For the text-containing cell, return its midpoint in (X, Y) coordinate format. 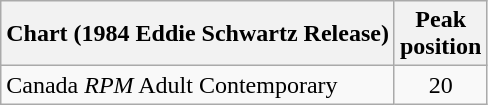
Peakposition (440, 34)
Canada RPM Adult Contemporary (198, 85)
Chart (1984 Eddie Schwartz Release) (198, 34)
20 (440, 85)
